Search for the cell housing the specified text and yield its (X, Y) center coordinate. 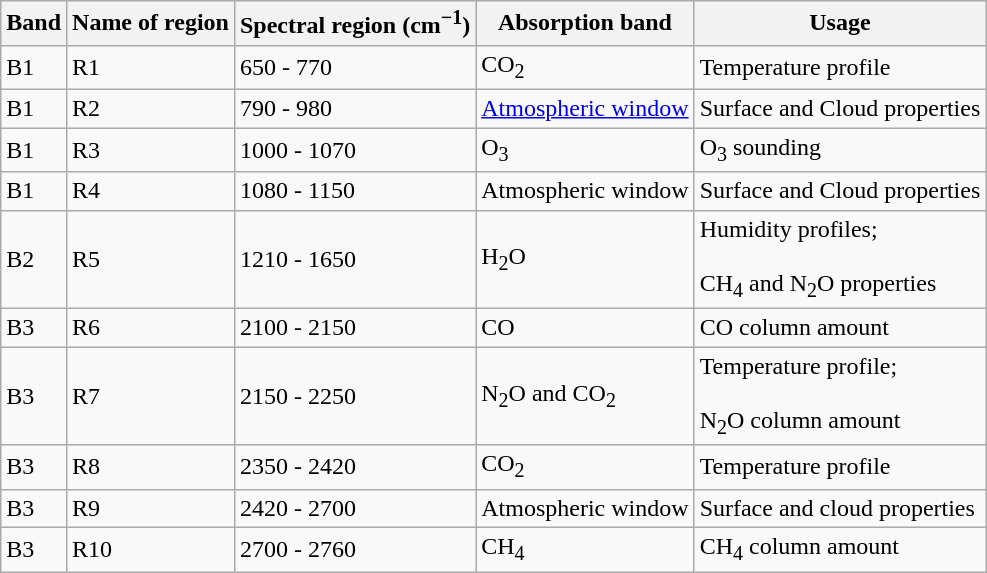
CO column amount (840, 327)
2150 - 2250 (354, 396)
CH4 column amount (840, 549)
R3 (151, 150)
Usage (840, 24)
H2O (585, 259)
Name of region (151, 24)
O3 sounding (840, 150)
1080 - 1150 (354, 191)
R4 (151, 191)
B2 (34, 259)
Humidity profiles; CH4 and N2O properties (840, 259)
R1 (151, 67)
R7 (151, 396)
R2 (151, 109)
R10 (151, 549)
790 - 980 (354, 109)
2350 - 2420 (354, 467)
Absorption band (585, 24)
R6 (151, 327)
N2O and CO2 (585, 396)
R9 (151, 508)
2100 - 2150 (354, 327)
CH4 (585, 549)
1210 - 1650 (354, 259)
2420 - 2700 (354, 508)
R5 (151, 259)
Temperature profile; N2O column amount (840, 396)
650 - 770 (354, 67)
R8 (151, 467)
Band (34, 24)
O3 (585, 150)
2700 - 2760 (354, 549)
1000 - 1070 (354, 150)
Surface and cloud properties (840, 508)
Spectral region (cm−1) (354, 24)
CO (585, 327)
